Determine the [X, Y] coordinate at the center of the cell enclosing the given text.  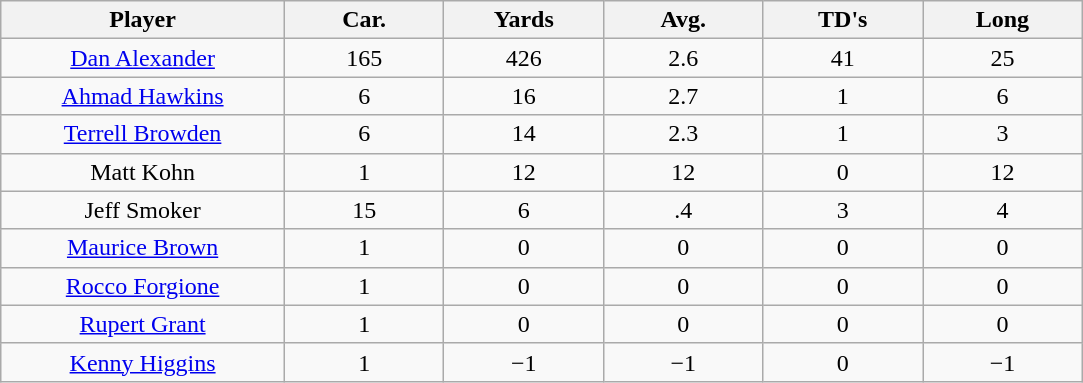
.4 [683, 210]
Ahmad Hawkins [143, 96]
2.3 [683, 134]
Avg. [683, 20]
Rocco Forgione [143, 286]
Matt Kohn [143, 172]
Dan Alexander [143, 58]
Player [143, 20]
Long [1003, 20]
41 [843, 58]
25 [1003, 58]
4 [1003, 210]
426 [524, 58]
2.6 [683, 58]
165 [364, 58]
2.7 [683, 96]
15 [364, 210]
TD's [843, 20]
Yards [524, 20]
Car. [364, 20]
16 [524, 96]
Kenny Higgins [143, 362]
Jeff Smoker [143, 210]
Maurice Brown [143, 248]
Terrell Browden [143, 134]
14 [524, 134]
Rupert Grant [143, 324]
